Pinpoint the cell where the given text exists, returning its (X, Y) midpoint coordinate. 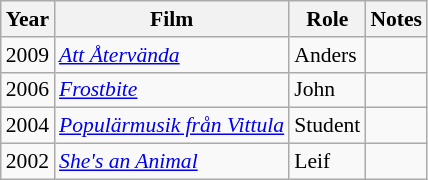
She's an Animal (172, 162)
Anders (327, 55)
2006 (28, 90)
2004 (28, 126)
2009 (28, 55)
Notes (396, 19)
Leif (327, 162)
Role (327, 19)
Student (327, 126)
2002 (28, 162)
Att Återvända (172, 55)
Year (28, 19)
Film (172, 19)
Frostbite (172, 90)
John (327, 90)
Populärmusik från Vittula (172, 126)
